Pinpoint the cell where the given text exists, returning its [x, y] midpoint coordinate. 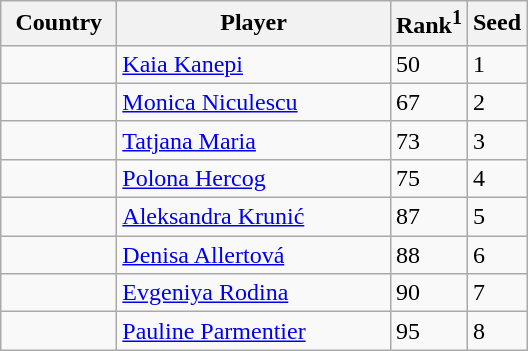
4 [496, 178]
Aleksandra Krunić [254, 217]
8 [496, 331]
Monica Niculescu [254, 102]
Seed [496, 24]
Country [59, 24]
1 [496, 64]
Polona Hercog [254, 178]
3 [496, 140]
88 [428, 255]
95 [428, 331]
5 [496, 217]
Player [254, 24]
87 [428, 217]
90 [428, 293]
6 [496, 255]
7 [496, 293]
Evgeniya Rodina [254, 293]
Rank1 [428, 24]
67 [428, 102]
Tatjana Maria [254, 140]
50 [428, 64]
2 [496, 102]
73 [428, 140]
Pauline Parmentier [254, 331]
75 [428, 178]
Kaia Kanepi [254, 64]
Denisa Allertová [254, 255]
